Return (x, y) of the center of cell containing provided text 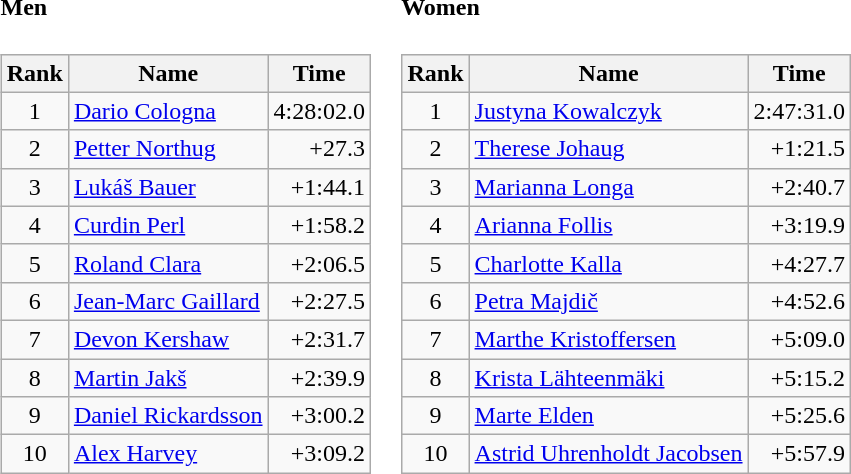
+4:52.6 (799, 301)
Charlotte Kalla (608, 263)
4:28:02.0 (319, 111)
+5:15.2 (799, 378)
+3:09.2 (319, 454)
+2:31.7 (319, 339)
Petter Northug (168, 149)
+2:40.7 (799, 187)
+27.3 (319, 149)
+1:58.2 (319, 225)
+5:57.9 (799, 454)
Astrid Uhrenholdt Jacobsen (608, 454)
Marte Elden (608, 416)
Petra Majdič (608, 301)
2:47:31.0 (799, 111)
+3:19.9 (799, 225)
Devon Kershaw (168, 339)
+3:00.2 (319, 416)
Dario Cologna (168, 111)
Daniel Rickardsson (168, 416)
Martin Jakš (168, 378)
Krista Lähteenmäki (608, 378)
Justyna Kowalczyk (608, 111)
+5:09.0 (799, 339)
+4:27.7 (799, 263)
Roland Clara (168, 263)
Marianna Longa (608, 187)
Alex Harvey (168, 454)
+1:21.5 (799, 149)
+2:27.5 (319, 301)
Lukáš Bauer (168, 187)
Marthe Kristoffersen (608, 339)
Jean-Marc Gaillard (168, 301)
Therese Johaug (608, 149)
+2:39.9 (319, 378)
+5:25.6 (799, 416)
Curdin Perl (168, 225)
+2:06.5 (319, 263)
Arianna Follis (608, 225)
+1:44.1 (319, 187)
